Determine the [x, y] coordinate at the center of the cell enclosing the given text.  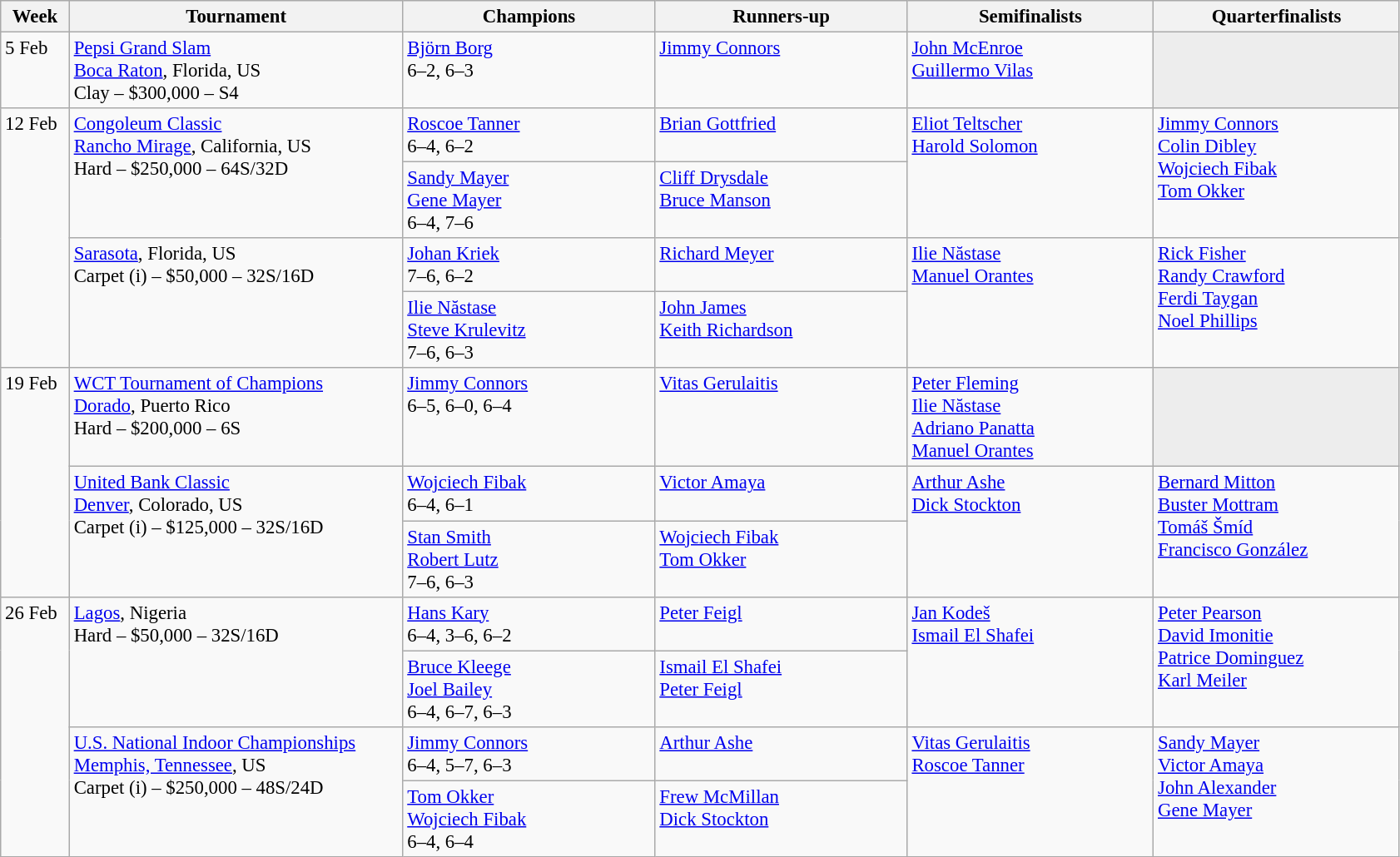
Sarasota, Florida, US Carpet (i) – $50,000 – 32S/16D [236, 303]
Eliot Teltscher Harold Solomon [1030, 173]
Hans Kary 6–4, 3–6, 6–2 [529, 624]
Vitas Gerulaitis [781, 418]
Brian Gottfried [781, 135]
Frew McMillan Dick Stockton [781, 819]
Pepsi Grand Slam Boca Raton, Florida, US Clay – $300,000 – S4 [236, 71]
Week [35, 17]
Runners-up [781, 17]
U.S. National Indoor Championships Memphis, Tennessee, US Carpet (i) – $250,000 – 48S/24D [236, 791]
Lagos, Nigeria Hard – $50,000 – 32S/16D [236, 661]
Congoleum Classic Rancho Mirage, California, US Hard – $250,000 – 64S/32D [236, 173]
Jimmy Connors [781, 71]
12 Feb [35, 238]
Peter Fleming Ilie Năstase Adriano Panatta Manuel Orantes [1030, 418]
Ismail El Shafei Peter Feigl [781, 689]
Björn Borg 6–2, 6–3 [529, 71]
Cliff Drysdale Bruce Manson [781, 201]
United Bank Classic Denver, Colorado, US Carpet (i) – $125,000 – 32S/16D [236, 532]
Jan Kodeš Ismail El Shafei [1030, 661]
Arthur Ashe [781, 754]
Victor Amaya [781, 494]
Wojciech Fibak 6–4, 6–1 [529, 494]
5 Feb [35, 71]
John James Keith Richardson [781, 330]
Rick Fisher Randy Crawford Ferdi Taygan Noel Phillips [1277, 303]
Sandy Mayer Victor Amaya John Alexander Gene Mayer [1277, 791]
Richard Meyer [781, 265]
Sandy Mayer Gene Mayer 6–4, 7–6 [529, 201]
Bernard Mitton Buster Mottram Tomáš Šmíd Francisco González [1277, 532]
Peter Pearson David Imonitie Patrice Dominguez Karl Meiler [1277, 661]
Ilie Năstase Steve Krulevitz 7–6, 6–3 [529, 330]
Johan Kriek 7–6, 6–2 [529, 265]
Stan Smith Robert Lutz 7–6, 6–3 [529, 559]
Semifinalists [1030, 17]
Quarterfinalists [1277, 17]
19 Feb [35, 483]
Peter Feigl [781, 624]
Tournament [236, 17]
WCT Tournament of Champions Dorado, Puerto Rico Hard – $200,000 – 6S [236, 418]
Jimmy Connors Colin Dibley Wojciech Fibak Tom Okker [1277, 173]
Tom Okker Wojciech Fibak 6–4, 6–4 [529, 819]
Arthur Ashe Dick Stockton [1030, 532]
Jimmy Connors 6–4, 5–7, 6–3 [529, 754]
Roscoe Tanner 6–4, 6–2 [529, 135]
Jimmy Connors 6–5, 6–0, 6–4 [529, 418]
Vitas Gerulaitis Roscoe Tanner [1030, 791]
Wojciech Fibak Tom Okker [781, 559]
Ilie Năstase Manuel Orantes [1030, 303]
26 Feb [35, 726]
Bruce Kleege Joel Bailey 6–4, 6–7, 6–3 [529, 689]
Champions [529, 17]
John McEnroe Guillermo Vilas [1030, 71]
